Return the [x, y] coordinate for the center point of the cell that contains the specified text.  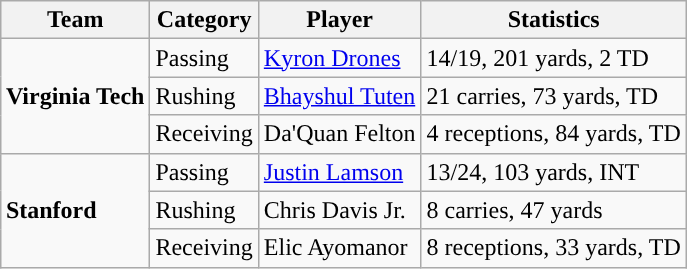
Chris Davis Jr. [340, 210]
Justin Lamson [340, 172]
13/24, 103 yards, INT [554, 172]
21 carries, 73 yards, TD [554, 96]
Kyron Drones [340, 58]
Player [340, 20]
Da'Quan Felton [340, 134]
Elic Ayomanor [340, 248]
4 receptions, 84 yards, TD [554, 134]
Statistics [554, 20]
Virginia Tech [75, 96]
Bhayshul Tuten [340, 96]
14/19, 201 yards, 2 TD [554, 58]
Stanford [75, 210]
Team [75, 20]
Category [204, 20]
8 carries, 47 yards [554, 210]
8 receptions, 33 yards, TD [554, 248]
